Determine the (X, Y) coordinate at the center of the cell enclosing the given text.  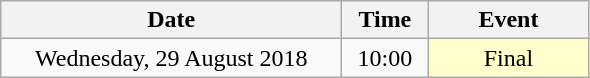
Event (508, 20)
Final (508, 58)
Date (172, 20)
10:00 (385, 58)
Wednesday, 29 August 2018 (172, 58)
Time (385, 20)
